Identify which cell holds the provided text, then report its (x, y) central coordinate. 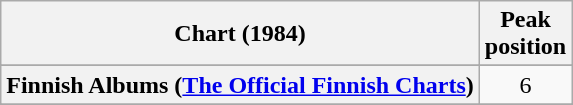
6 (525, 85)
Peakposition (525, 34)
Finnish Albums (The Official Finnish Charts) (240, 85)
Chart (1984) (240, 34)
